Search for the cell housing the specified text and yield its (X, Y) center coordinate. 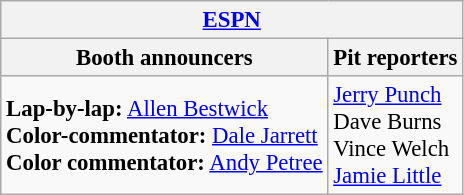
ESPN (232, 20)
Booth announcers (164, 58)
Jerry PunchDave BurnsVince WelchJamie Little (396, 136)
Pit reporters (396, 58)
Lap-by-lap: Allen BestwickColor-commentator: Dale JarrettColor commentator: Andy Petree (164, 136)
